Search for the cell housing the specified text and yield its [X, Y] center coordinate. 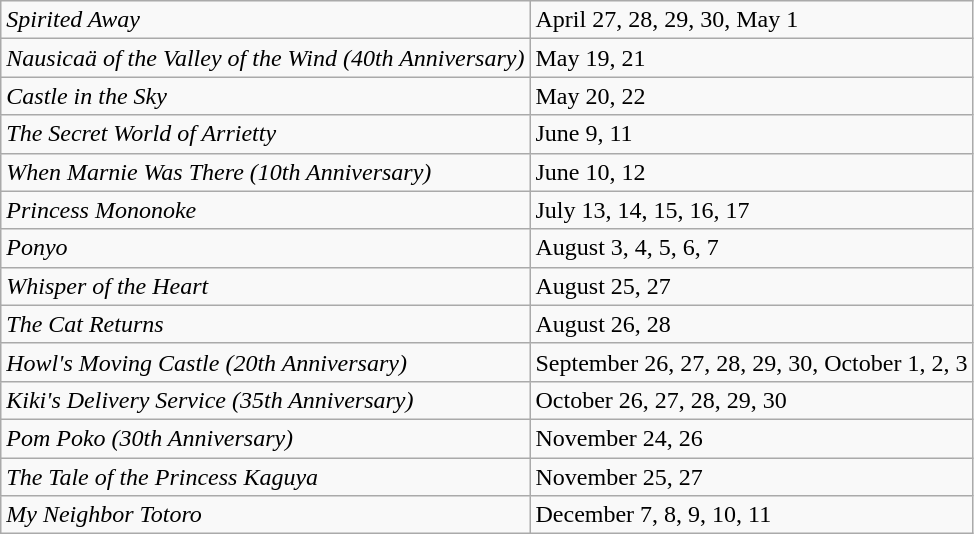
December 7, 8, 9, 10, 11 [752, 515]
Whisper of the Heart [266, 286]
Princess Mononoke [266, 210]
The Cat Returns [266, 324]
November 24, 26 [752, 438]
Ponyo [266, 248]
Kiki's Delivery Service (35th Anniversary) [266, 400]
The Secret World of Arrietty [266, 134]
October 26, 27, 28, 29, 30 [752, 400]
September 26, 27, 28, 29, 30, October 1, 2, 3 [752, 362]
August 26, 28 [752, 324]
The Tale of the Princess Kaguya [266, 477]
Castle in the Sky [266, 96]
May 20, 22 [752, 96]
July 13, 14, 15, 16, 17 [752, 210]
When Marnie Was There (10th Anniversary) [266, 172]
May 19, 21 [752, 58]
June 9, 11 [752, 134]
April 27, 28, 29, 30, May 1 [752, 20]
August 25, 27 [752, 286]
November 25, 27 [752, 477]
Pom Poko (30th Anniversary) [266, 438]
Nausicaä of the Valley of the Wind (40th Anniversary) [266, 58]
June 10, 12 [752, 172]
My Neighbor Totoro [266, 515]
Spirited Away [266, 20]
August 3, 4, 5, 6, 7 [752, 248]
Howl's Moving Castle (20th Anniversary) [266, 362]
